Pinpoint the cell where the given text exists, returning its [X, Y] midpoint coordinate. 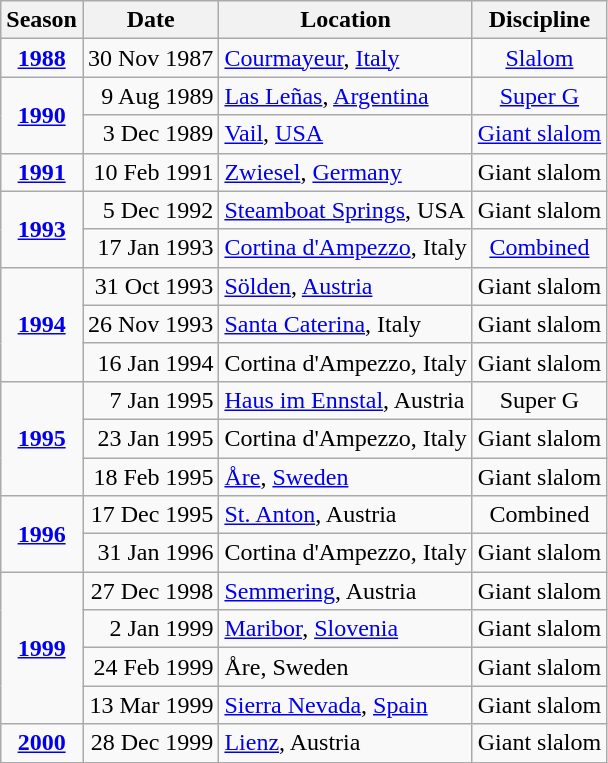
3 Dec 1989 [150, 134]
9 Aug 1989 [150, 96]
Santa Caterina, Italy [346, 324]
Sölden, Austria [346, 286]
31 Oct 1993 [150, 286]
17 Jan 1993 [150, 248]
Vail, USA [346, 134]
1994 [42, 324]
5 Dec 1992 [150, 210]
St. Anton, Austria [346, 515]
Sierra Nevada, Spain [346, 705]
24 Feb 1999 [150, 667]
Location [346, 20]
1993 [42, 229]
30 Nov 1987 [150, 58]
1996 [42, 534]
Maribor, Slovenia [346, 629]
2 Jan 1999 [150, 629]
Steamboat Springs, USA [346, 210]
Las Leñas, Argentina [346, 96]
Slalom [539, 58]
13 Mar 1999 [150, 705]
10 Feb 1991 [150, 172]
Courmayeur, Italy [346, 58]
17 Dec 1995 [150, 515]
Haus im Ennstal, Austria [346, 400]
31 Jan 1996 [150, 553]
26 Nov 1993 [150, 324]
Discipline [539, 20]
18 Feb 1995 [150, 477]
1990 [42, 115]
Lienz, Austria [346, 743]
27 Dec 1998 [150, 591]
1999 [42, 648]
Season [42, 20]
7 Jan 1995 [150, 400]
1995 [42, 438]
23 Jan 1995 [150, 438]
Zwiesel, Germany [346, 172]
1988 [42, 58]
1991 [42, 172]
Date [150, 20]
16 Jan 1994 [150, 362]
2000 [42, 743]
Semmering, Austria [346, 591]
28 Dec 1999 [150, 743]
